Scan for the cell matching the given text and deliver its (X, Y) coordinate at center. 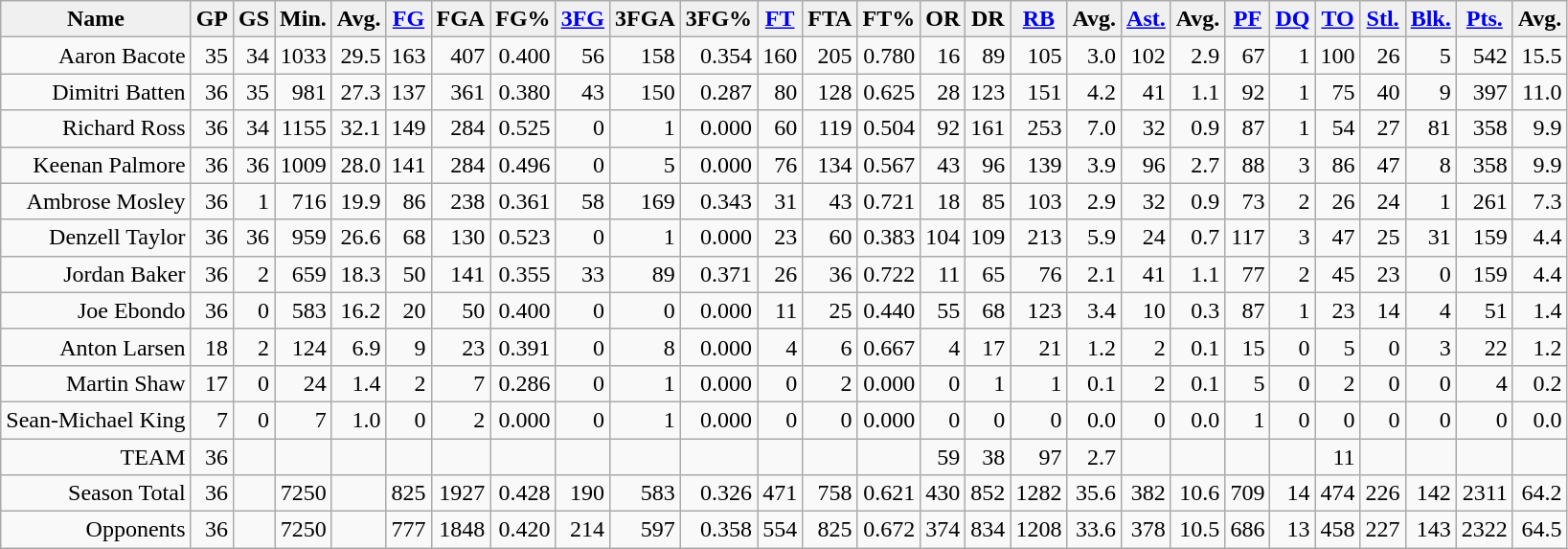
0.672 (889, 530)
160 (780, 56)
458 (1337, 530)
102 (1147, 56)
FT% (889, 19)
128 (829, 92)
Name (96, 19)
54 (1337, 128)
0.621 (889, 493)
3.9 (1094, 165)
27.3 (358, 92)
64.5 (1540, 530)
227 (1383, 530)
80 (780, 92)
55 (943, 310)
7.3 (1540, 201)
29.5 (358, 56)
28 (943, 92)
378 (1147, 530)
130 (461, 238)
0.523 (523, 238)
161 (989, 128)
0.7 (1197, 238)
0.428 (523, 493)
Blk. (1431, 19)
0.721 (889, 201)
959 (304, 238)
0.371 (718, 274)
3FG (582, 19)
2322 (1485, 530)
Min. (304, 19)
10.6 (1197, 493)
73 (1247, 201)
DR (989, 19)
834 (989, 530)
0.326 (718, 493)
361 (461, 92)
150 (646, 92)
1155 (304, 128)
474 (1337, 493)
0.343 (718, 201)
777 (408, 530)
3FG% (718, 19)
Anton Larsen (96, 347)
15.5 (1540, 56)
19.9 (358, 201)
13 (1293, 530)
981 (304, 92)
22 (1485, 347)
21 (1038, 347)
0.286 (523, 383)
11.0 (1540, 92)
3.0 (1094, 56)
2311 (1485, 493)
Jordan Baker (96, 274)
253 (1038, 128)
10.5 (1197, 530)
27 (1383, 128)
0.2 (1540, 383)
1282 (1038, 493)
FG (408, 19)
GP (212, 19)
169 (646, 201)
852 (989, 493)
Ambrose Mosley (96, 201)
205 (829, 56)
124 (304, 347)
TEAM (96, 457)
382 (1147, 493)
105 (1038, 56)
103 (1038, 201)
RB (1038, 19)
1009 (304, 165)
163 (408, 56)
38 (989, 457)
OR (943, 19)
0.380 (523, 92)
Denzell Taylor (96, 238)
10 (1147, 310)
67 (1247, 56)
81 (1431, 128)
554 (780, 530)
190 (582, 493)
56 (582, 56)
Joe Ebondo (96, 310)
59 (943, 457)
0.667 (889, 347)
5.9 (1094, 238)
Richard Ross (96, 128)
0.525 (523, 128)
3.4 (1094, 310)
142 (1431, 493)
Season Total (96, 493)
75 (1337, 92)
6.9 (358, 347)
0.354 (718, 56)
Sean-Michael King (96, 420)
51 (1485, 310)
117 (1247, 238)
158 (646, 56)
151 (1038, 92)
686 (1247, 530)
709 (1247, 493)
238 (461, 201)
1208 (1038, 530)
1927 (461, 493)
GS (253, 19)
0.780 (889, 56)
100 (1337, 56)
33.6 (1094, 530)
6 (829, 347)
0.625 (889, 92)
16.2 (358, 310)
0.361 (523, 201)
143 (1431, 530)
FG% (523, 19)
Ast. (1147, 19)
32.1 (358, 128)
Dimitri Batten (96, 92)
0.3 (1197, 310)
40 (1383, 92)
407 (461, 56)
471 (780, 493)
Opponents (96, 530)
Aaron Bacote (96, 56)
0.287 (718, 92)
1.0 (358, 420)
214 (582, 530)
FT (780, 19)
26.6 (358, 238)
0.391 (523, 347)
PF (1247, 19)
16 (943, 56)
149 (408, 128)
213 (1038, 238)
64.2 (1540, 493)
TO (1337, 19)
542 (1485, 56)
33 (582, 274)
2.1 (1094, 274)
0.722 (889, 274)
FTA (829, 19)
4.2 (1094, 92)
109 (989, 238)
FGA (461, 19)
58 (582, 201)
0.440 (889, 310)
397 (1485, 92)
35.6 (1094, 493)
3FGA (646, 19)
Pts. (1485, 19)
0.358 (718, 530)
261 (1485, 201)
430 (943, 493)
139 (1038, 165)
758 (829, 493)
77 (1247, 274)
374 (943, 530)
Stl. (1383, 19)
18.3 (358, 274)
15 (1247, 347)
0.355 (523, 274)
119 (829, 128)
Martin Shaw (96, 383)
137 (408, 92)
1033 (304, 56)
716 (304, 201)
85 (989, 201)
7.0 (1094, 128)
659 (304, 274)
226 (1383, 493)
65 (989, 274)
20 (408, 310)
DQ (1293, 19)
0.420 (523, 530)
134 (829, 165)
0.567 (889, 165)
Keenan Palmore (96, 165)
45 (1337, 274)
0.496 (523, 165)
0.383 (889, 238)
1848 (461, 530)
597 (646, 530)
88 (1247, 165)
0.504 (889, 128)
104 (943, 238)
97 (1038, 457)
28.0 (358, 165)
